Return the (x, y) coordinate for the center point of the cell that contains the specified text.  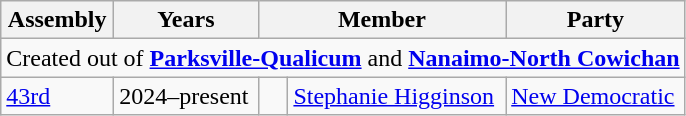
Assembly (58, 20)
Years (186, 20)
Member (382, 20)
New Democratic (596, 96)
Created out of Parksville-Qualicum and Nanaimo-North Cowichan (343, 58)
Party (596, 20)
43rd (58, 96)
2024–present (186, 96)
Stephanie Higginson (397, 96)
